Scan for the cell matching the given text and deliver its [X, Y] coordinate at center. 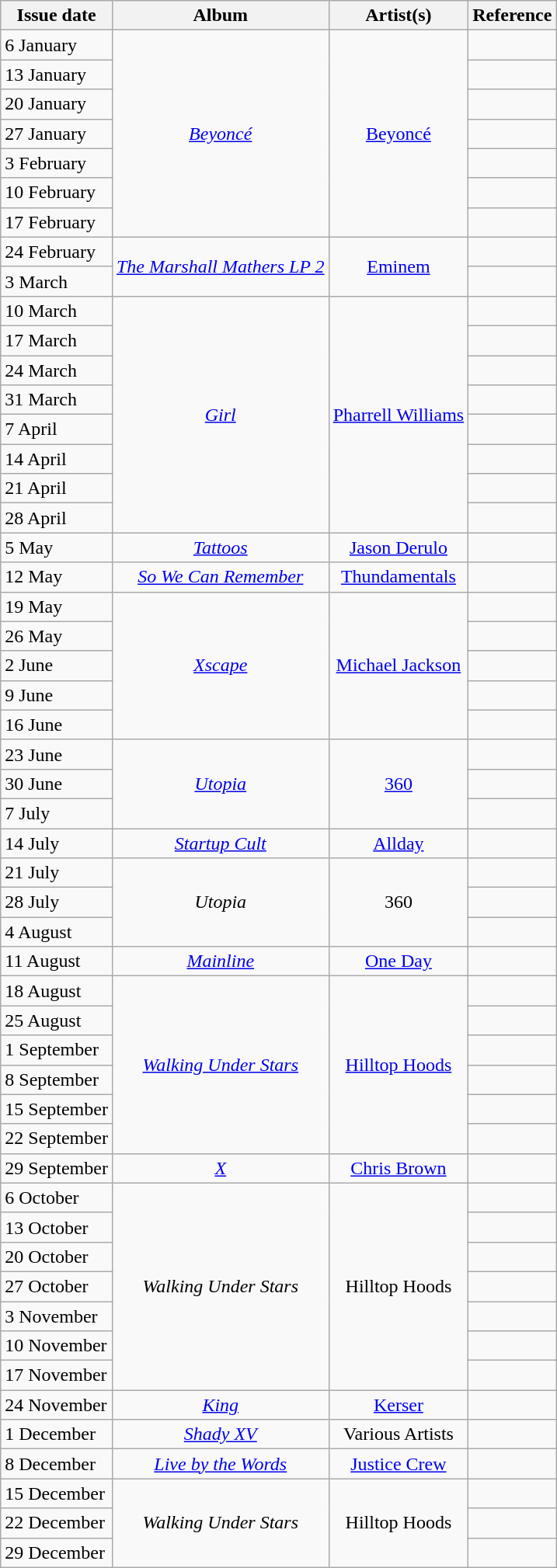
Thundamentals [399, 577]
24 February [57, 252]
6 October [57, 1198]
Xscape [221, 666]
18 August [57, 991]
19 May [57, 607]
13 October [57, 1227]
Mainline [221, 961]
Chris Brown [399, 1168]
3 February [57, 163]
17 November [57, 1375]
Shady XV [221, 1434]
12 May [57, 577]
25 August [57, 1020]
King [221, 1405]
Artist(s) [399, 16]
Reference [513, 16]
14 July [57, 843]
28 April [57, 518]
Eminem [399, 266]
23 June [57, 754]
6 January [57, 45]
21 July [57, 873]
X [221, 1168]
5 May [57, 548]
11 August [57, 961]
15 December [57, 1493]
31 March [57, 400]
Issue date [57, 16]
14 April [57, 459]
8 September [57, 1080]
24 November [57, 1405]
Live by the Words [221, 1464]
21 April [57, 488]
15 September [57, 1109]
22 December [57, 1523]
28 July [57, 902]
One Day [399, 961]
3 November [57, 1316]
Startup Cult [221, 843]
The Marshall Mathers LP 2 [221, 266]
Michael Jackson [399, 666]
4 August [57, 932]
26 May [57, 636]
Jason Derulo [399, 548]
Tattoos [221, 548]
Allday [399, 843]
9 June [57, 695]
17 March [57, 340]
Justice Crew [399, 1464]
So We Can Remember [221, 577]
17 February [57, 222]
10 March [57, 311]
27 January [57, 134]
8 December [57, 1464]
Girl [221, 414]
20 October [57, 1257]
24 March [57, 370]
7 April [57, 429]
1 September [57, 1050]
3 March [57, 281]
10 February [57, 193]
Album [221, 16]
10 November [57, 1346]
7 July [57, 813]
13 January [57, 75]
29 September [57, 1168]
29 December [57, 1552]
1 December [57, 1434]
30 June [57, 784]
27 October [57, 1286]
Kerser [399, 1405]
16 June [57, 725]
20 January [57, 104]
2 June [57, 666]
Various Artists [399, 1434]
22 September [57, 1139]
Pharrell Williams [399, 414]
